Capture the cell that displays the provided text and extract its (x, y) central coordinate. 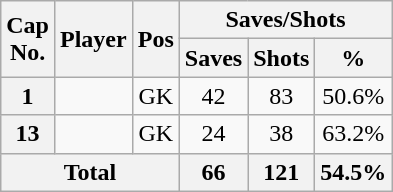
24 (213, 134)
Player (93, 39)
Saves (213, 58)
83 (282, 96)
Total (90, 172)
13 (28, 134)
50.6% (354, 96)
CapNo. (28, 39)
Pos (156, 39)
54.5% (354, 172)
42 (213, 96)
38 (282, 134)
Shots (282, 58)
121 (282, 172)
66 (213, 172)
% (354, 58)
63.2% (354, 134)
Saves/Shots (286, 20)
1 (28, 96)
